Determine the [X, Y] coordinate at the center of the cell enclosing the given text.  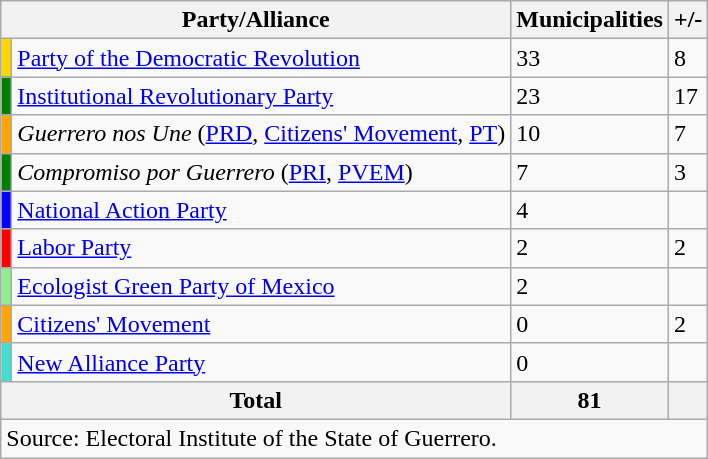
National Action Party [262, 210]
10 [590, 134]
+/- [688, 20]
Source: Electoral Institute of the State of Guerrero. [354, 438]
33 [590, 58]
Labor Party [262, 248]
Compromiso por Guerrero (PRI, PVEM) [262, 172]
8 [688, 58]
Citizens' Movement [262, 324]
23 [590, 96]
Party of the Democratic Revolution [262, 58]
New Alliance Party [262, 362]
81 [590, 400]
Guerrero nos Une (PRD, Citizens' Movement, PT) [262, 134]
Party/Alliance [256, 20]
3 [688, 172]
Ecologist Green Party of Mexico [262, 286]
17 [688, 96]
4 [590, 210]
Institutional Revolutionary Party [262, 96]
Total [256, 400]
Municipalities [590, 20]
